Provide the [x, y] coordinate of the cell's center where the given text is located.  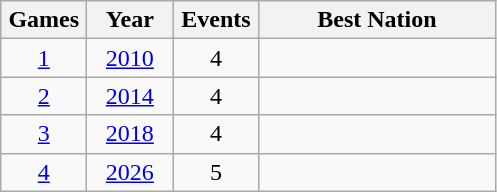
Year [130, 20]
2018 [130, 134]
1 [44, 58]
Games [44, 20]
2 [44, 96]
Events [216, 20]
2010 [130, 58]
3 [44, 134]
5 [216, 172]
2026 [130, 172]
Best Nation [377, 20]
2014 [130, 96]
